Locate the cell with the specified text and output its [X, Y] center coordinate. 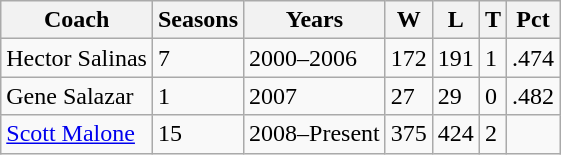
424 [456, 134]
Scott Malone [77, 134]
29 [456, 96]
191 [456, 58]
Hector Salinas [77, 58]
2 [492, 134]
Seasons [198, 20]
T [492, 20]
172 [408, 58]
0 [492, 96]
Gene Salazar [77, 96]
2007 [315, 96]
Coach [77, 20]
.482 [532, 96]
Pct [532, 20]
375 [408, 134]
2000–2006 [315, 58]
.474 [532, 58]
15 [198, 134]
W [408, 20]
Years [315, 20]
7 [198, 58]
2008–Present [315, 134]
L [456, 20]
27 [408, 96]
